Capture the cell that displays the provided text and extract its [X, Y] central coordinate. 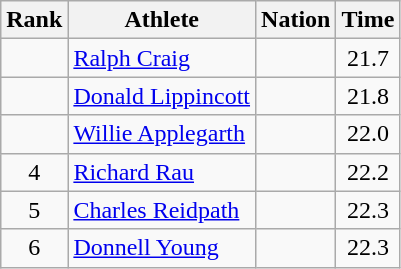
5 [34, 210]
22.0 [368, 134]
Donald Lippincott [162, 96]
21.8 [368, 96]
Willie Applegarth [162, 134]
Donnell Young [162, 248]
Ralph Craig [162, 58]
Nation [296, 20]
Rank [34, 20]
Richard Rau [162, 172]
6 [34, 248]
Time [368, 20]
Charles Reidpath [162, 210]
21.7 [368, 58]
Athlete [162, 20]
4 [34, 172]
22.2 [368, 172]
